Return [X, Y] of the center of cell containing provided text 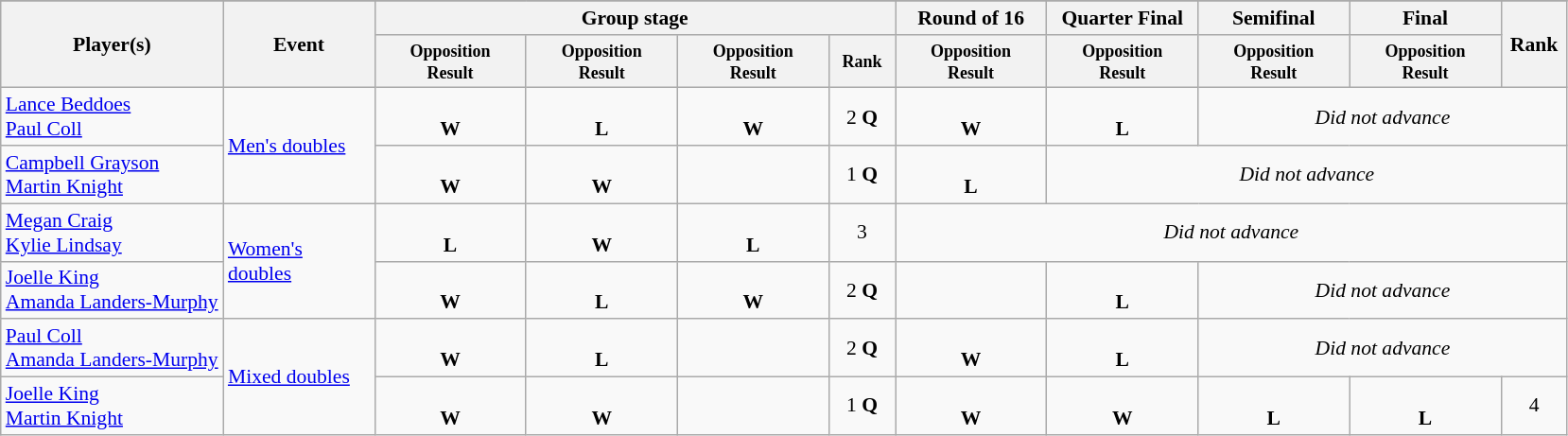
Joelle KingAmanda Landers-Murphy [112, 289]
Men's doubles [299, 146]
Round of 16 [970, 18]
Mixed doubles [299, 377]
4 [1534, 407]
Paul Coll Amanda Landers-Murphy [112, 348]
Women's doubles [299, 261]
Group stage [635, 18]
3 [862, 233]
Joelle KingMartin Knight [112, 407]
Event [299, 44]
Megan CraigKylie Lindsay [112, 233]
Player(s) [112, 44]
Semifinal [1274, 18]
Final [1425, 18]
Campbell GraysonMartin Knight [112, 174]
Lance BeddoesPaul Coll [112, 117]
Quarter Final [1123, 18]
